Capture the cell that displays the provided text and extract its (x, y) central coordinate. 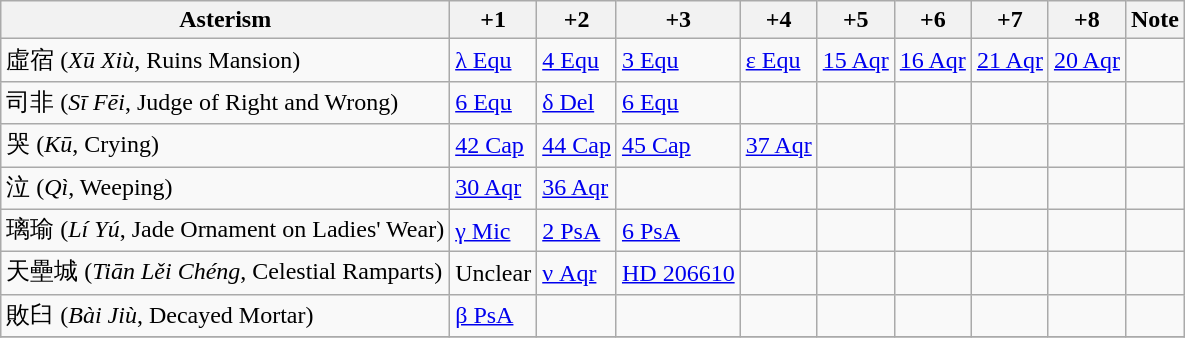
δ Del (577, 102)
Asterism (226, 20)
ε Equ (778, 60)
+4 (778, 20)
3 Equ (678, 60)
γ Mic (494, 230)
璃瑜 (Lí Yú, Jade Ornament on Ladies' Wear) (226, 230)
HD 206610 (678, 274)
哭 (Kū, Crying) (226, 146)
4 Equ (577, 60)
+1 (494, 20)
44 Cap (577, 146)
16 Aqr (932, 60)
21 Aqr (1010, 60)
+7 (1010, 20)
+6 (932, 20)
λ Equ (494, 60)
司非 (Sī Fēi, Judge of Right and Wrong) (226, 102)
敗臼 (Bài Jiù, Decayed Mortar) (226, 316)
37 Aqr (778, 146)
β PsA (494, 316)
2 PsA (577, 230)
Unclear (494, 274)
15 Aqr (856, 60)
20 Aqr (1086, 60)
45 Cap (678, 146)
6 PsA (678, 230)
36 Aqr (577, 188)
虛宿 (Xū Xiù, Ruins Mansion) (226, 60)
+8 (1086, 20)
Note (1154, 20)
30 Aqr (494, 188)
+5 (856, 20)
ν Aqr (577, 274)
天壘城 (Tiān Lěi Chéng, Celestial Ramparts) (226, 274)
+2 (577, 20)
+3 (678, 20)
泣 (Qì, Weeping) (226, 188)
42 Cap (494, 146)
